Determine the (X, Y) coordinate at the center of the cell enclosing the given text.  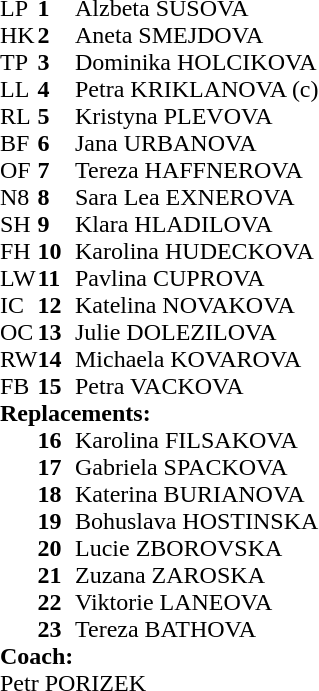
Katelina NOVAKOVA (197, 306)
23 (57, 630)
Julie DOLEZILOVA (197, 332)
Jana URBANOVA (197, 144)
15 (57, 386)
8 (57, 198)
FB (19, 386)
Replacements: (160, 414)
Bohuslava HOSTINSKA (197, 522)
22 (57, 602)
5 (57, 116)
Viktorie LANEOVA (197, 602)
FH (19, 252)
Gabriela SPACKOVA (197, 468)
OF (19, 170)
IC (19, 306)
Karolina FILSAKOVA (197, 440)
Zuzana ZAROSKA (197, 576)
OC (19, 332)
13 (57, 332)
N8 (19, 198)
17 (57, 468)
9 (57, 224)
Michaela KOVAROVA (197, 360)
4 (57, 90)
16 (57, 440)
21 (57, 576)
RW (19, 360)
18 (57, 494)
TP (19, 62)
SH (19, 224)
LL (19, 90)
Pavlina CUPROVA (197, 278)
10 (57, 252)
LW (19, 278)
Petra VACKOVA (197, 386)
Katerina BURIANOVA (197, 494)
HK (19, 36)
7 (57, 170)
Tereza HAFFNEROVA (197, 170)
14 (57, 360)
Karolina HUDECKOVA (197, 252)
Kristyna PLEVOVA (197, 116)
Coach: (160, 656)
12 (57, 306)
Klara HLADILOVA (197, 224)
11 (57, 278)
6 (57, 144)
19 (57, 522)
Lucie ZBOROVSKA (197, 548)
20 (57, 548)
RL (19, 116)
3 (57, 62)
2 (57, 36)
Sara Lea EXNEROVA (197, 198)
Tereza BATHOVA (197, 630)
Petra KRIKLANOVA (c) (197, 90)
BF (19, 144)
Dominika HOLCIKOVA (197, 62)
Aneta SMEJDOVA (197, 36)
